Output the [x, y] coordinate of the center of the cell containing the given text.  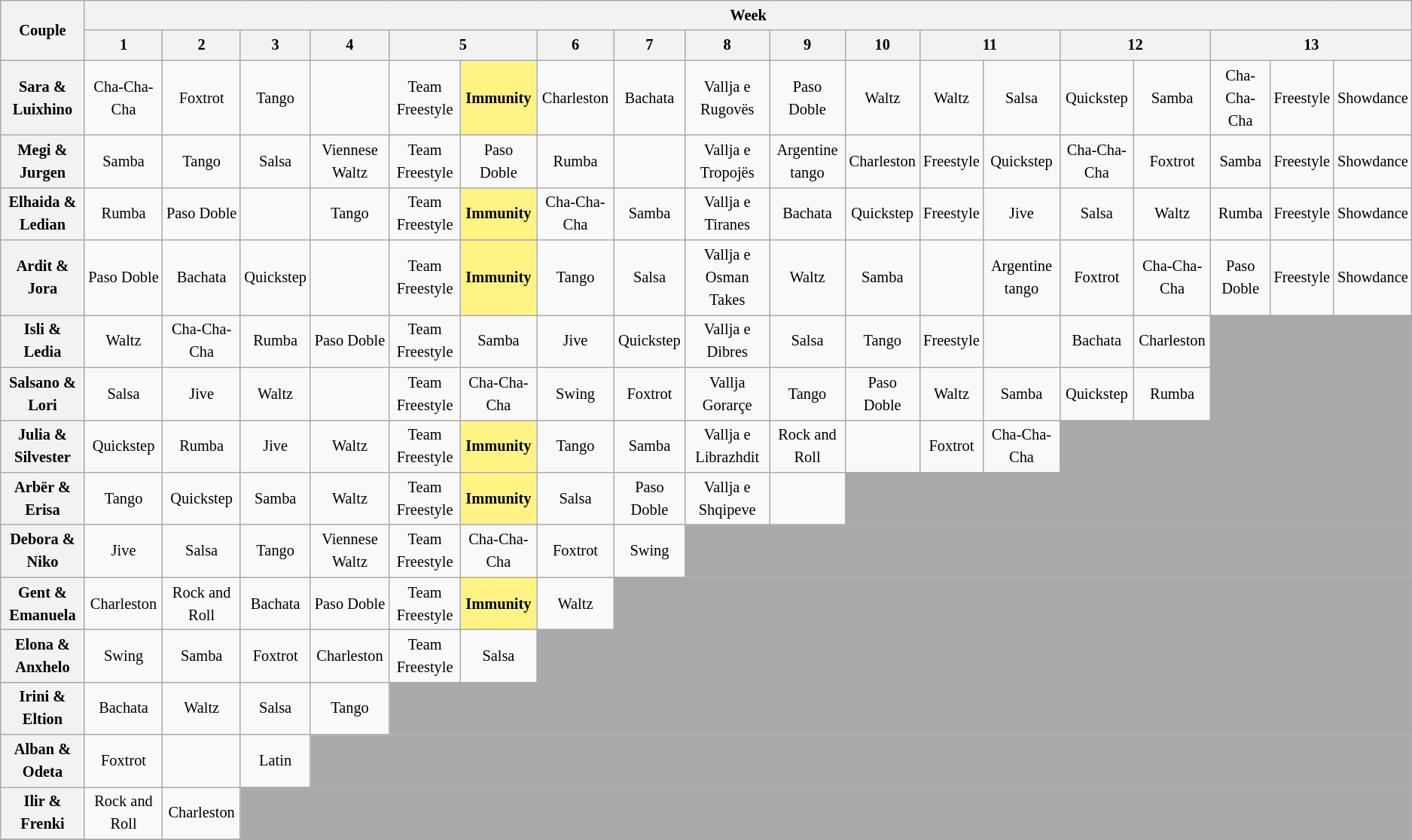
Vallja e Osman Takes [727, 278]
Ilir & Frenki [42, 813]
Gent & Emanuela [42, 604]
5 [463, 45]
1 [124, 45]
Sara & Luixhino [42, 98]
8 [727, 45]
Vallja Gorarçe [727, 394]
Megi & Jurgen [42, 161]
Vallja e Shqipeve [727, 498]
Elona & Anxhelo [42, 656]
Isli & Ledia [42, 341]
4 [349, 45]
9 [807, 45]
Julia & Silvester [42, 446]
Vallja e Dibres [727, 341]
Debora & Niko [42, 551]
Irini & Eltion [42, 708]
Vallja e Tiranes [727, 214]
6 [575, 45]
Alban & Odeta [42, 761]
Latin [275, 761]
Vallja e Rugovës [727, 98]
Vallja e Tropojës [727, 161]
13 [1312, 45]
2 [202, 45]
Arbër & Erisa [42, 498]
Elhaida & Ledian [42, 214]
Vallja e Librazhdit [727, 446]
10 [883, 45]
Ardit & Jora [42, 278]
12 [1136, 45]
7 [649, 45]
Week [749, 15]
3 [275, 45]
Salsano & Lori [42, 394]
11 [990, 45]
Couple [42, 30]
